Find where the given text appears and provide that cell's center as [X, Y] coordinate. 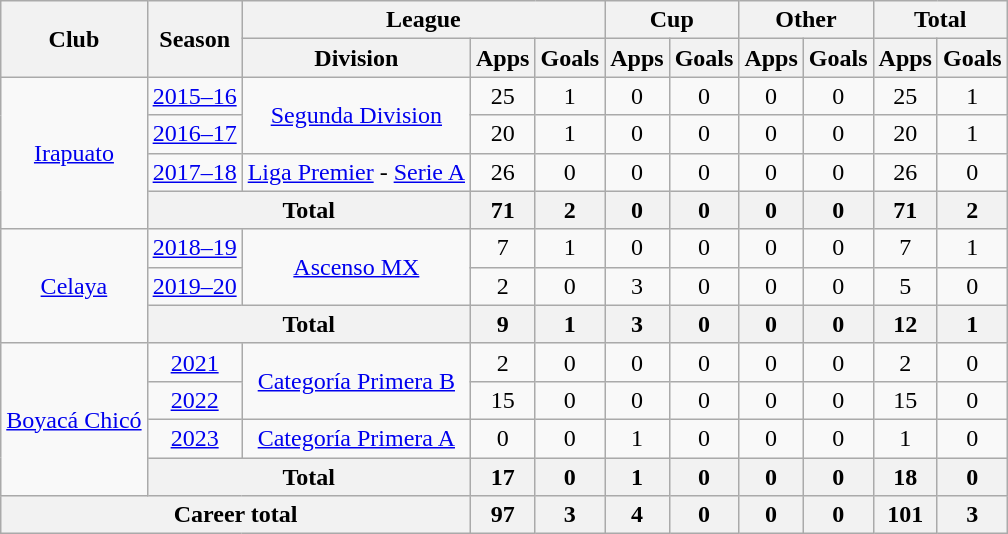
Cup [672, 20]
Categoría Primera B [356, 381]
97 [503, 515]
Other [806, 20]
2019–20 [194, 286]
9 [503, 324]
2018–19 [194, 248]
2021 [194, 362]
Irapuato [74, 153]
2017–18 [194, 172]
Segunda Division [356, 115]
4 [637, 515]
2023 [194, 438]
12 [905, 324]
Season [194, 39]
17 [503, 477]
Division [356, 58]
2022 [194, 400]
Ascenso MX [356, 267]
2016–17 [194, 134]
18 [905, 477]
Celaya [74, 286]
5 [905, 286]
Liga Premier - Serie A [356, 172]
101 [905, 515]
Boyacá Chicó [74, 419]
2015–16 [194, 96]
Club [74, 39]
League [424, 20]
Categoría Primera A [356, 438]
Career total [236, 515]
